Determine the [X, Y] coordinate at the center of the cell enclosing the given text.  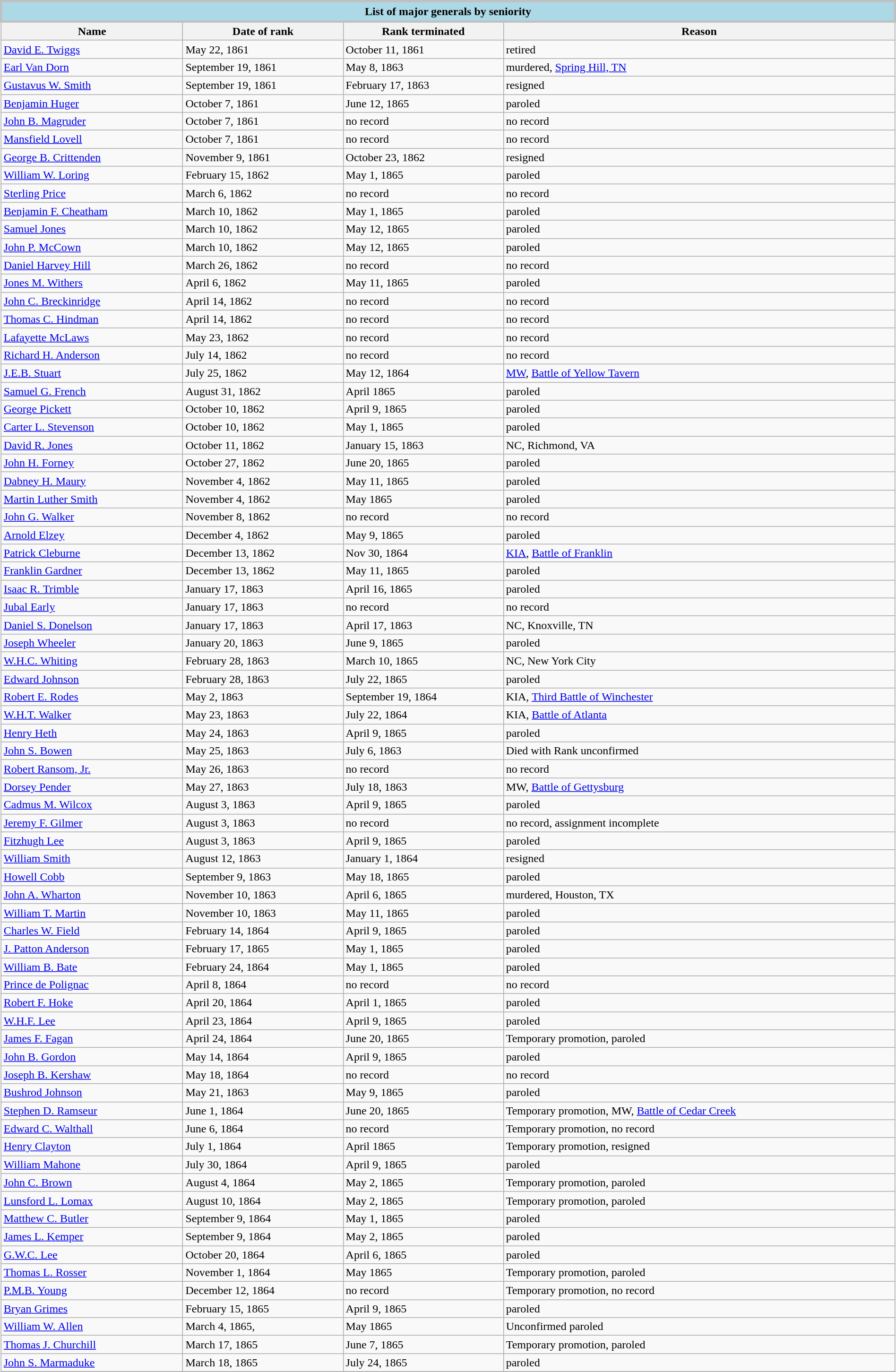
May 21, 1863 [263, 1093]
MW, Battle of Gettysburg [699, 787]
February 17, 1863 [423, 85]
David R. Jones [92, 445]
Richard H. Anderson [92, 355]
May 12, 1864 [423, 373]
William Mahone [92, 1165]
Benjamin F. Cheatham [92, 211]
Fitzhugh Lee [92, 841]
March 26, 1862 [263, 265]
April 17, 1863 [423, 625]
May 22, 1861 [263, 49]
Bryan Grimes [92, 1309]
March 4, 1865, [263, 1327]
murdered, Spring Hill, TN [699, 67]
KIA, Battle of Atlanta [699, 715]
July 25, 1862 [263, 373]
Rank terminated [423, 31]
John A. Wharton [92, 895]
G.W.C. Lee [92, 1255]
July 6, 1863 [423, 751]
February 14, 1864 [263, 931]
July 30, 1864 [263, 1165]
April 6, 1862 [263, 283]
August 10, 1864 [263, 1200]
Charles W. Field [92, 931]
Robert E. Rodes [92, 697]
William T. Martin [92, 913]
June 12, 1865 [423, 104]
May 23, 1863 [263, 715]
William W. Loring [92, 175]
John S. Marmaduke [92, 1363]
Stephen D. Ramseur [92, 1111]
John C. Breckinridge [92, 301]
Howell Cobb [92, 877]
John C. Brown [92, 1182]
November 8, 1862 [263, 517]
George B. Crittenden [92, 157]
NC, Knoxville, TN [699, 625]
Temporary promotion, MW, Battle of Cedar Creek [699, 1111]
John B. Gordon [92, 1057]
April 23, 1864 [263, 1021]
March 17, 1865 [263, 1345]
Earl Van Dorn [92, 67]
List of major generals by seniority [448, 11]
August 12, 1863 [263, 859]
Daniel S. Donelson [92, 625]
William Smith [92, 859]
Samuel G. French [92, 391]
John S. Bowen [92, 751]
August 4, 1864 [263, 1182]
October 11, 1861 [423, 49]
December 4, 1862 [263, 535]
Isaac R. Trimble [92, 589]
May 25, 1863 [263, 751]
Jones M. Withers [92, 283]
Reason [699, 31]
Lafayette McLaws [92, 337]
Nov 30, 1864 [423, 553]
January 20, 1863 [263, 643]
Dabney H. Maury [92, 481]
October 27, 1862 [263, 463]
Daniel Harvey Hill [92, 265]
Date of rank [263, 31]
November 1, 1864 [263, 1273]
Samuel Jones [92, 229]
Joseph B. Kershaw [92, 1075]
P.M.B. Young [92, 1291]
April 16, 1865 [423, 589]
Henry Heth [92, 733]
Thomas L. Rosser [92, 1273]
Edward C. Walthall [92, 1129]
May 24, 1863 [263, 733]
John G. Walker [92, 517]
no record, assignment incomplete [699, 823]
June 1, 1864 [263, 1111]
KIA, Battle of Franklin [699, 553]
John B. Magruder [92, 121]
KIA, Third Battle of Winchester [699, 697]
Arnold Elzey [92, 535]
NC, New York City [699, 661]
Thomas J. Churchill [92, 1345]
W.H.F. Lee [92, 1021]
June 6, 1864 [263, 1129]
February 17, 1865 [263, 949]
J. Patton Anderson [92, 949]
Robert F. Hoke [92, 1003]
June 9, 1865 [423, 643]
James F. Fagan [92, 1039]
Carter L. Stevenson [92, 427]
July 22, 1865 [423, 679]
NC, Richmond, VA [699, 445]
February 15, 1865 [263, 1309]
March 18, 1865 [263, 1363]
Mansfield Lovell [92, 139]
Gustavus W. Smith [92, 85]
April 24, 1864 [263, 1039]
November 9, 1861 [263, 157]
Temporary promotion, resigned [699, 1147]
George Pickett [92, 409]
February 15, 1862 [263, 175]
March 10, 1865 [423, 661]
January 15, 1863 [423, 445]
April 20, 1864 [263, 1003]
January 1, 1864 [423, 859]
Edward Johnson [92, 679]
Martin Luther Smith [92, 499]
Name [92, 31]
May 14, 1864 [263, 1057]
September 19, 1864 [423, 697]
retired [699, 49]
Jeremy F. Gilmer [92, 823]
Thomas C. Hindman [92, 319]
David E. Twiggs [92, 49]
MW, Battle of Yellow Tavern [699, 373]
William B. Bate [92, 966]
July 24, 1865 [423, 1363]
May 27, 1863 [263, 787]
April 1, 1865 [423, 1003]
Unconfirmed paroled [699, 1327]
March 6, 1862 [263, 193]
Patrick Cleburne [92, 553]
June 7, 1865 [423, 1345]
Cadmus M. Wilcox [92, 805]
Died with Rank unconfirmed [699, 751]
February 24, 1864 [263, 966]
Matthew C. Butler [92, 1218]
August 31, 1862 [263, 391]
Sterling Price [92, 193]
John P. McCown [92, 247]
July 1, 1864 [263, 1147]
John H. Forney [92, 463]
Dorsey Pender [92, 787]
Benjamin Huger [92, 104]
murdered, Houston, TX [699, 895]
April 8, 1864 [263, 985]
Bushrod Johnson [92, 1093]
December 12, 1864 [263, 1291]
Lunsford L. Lomax [92, 1200]
Jubal Early [92, 607]
July 22, 1864 [423, 715]
William W. Allen [92, 1327]
W.H.T. Walker [92, 715]
James L. Kemper [92, 1236]
Joseph Wheeler [92, 643]
Henry Clayton [92, 1147]
July 18, 1863 [423, 787]
May 26, 1863 [263, 769]
October 23, 1862 [423, 157]
W.H.C. Whiting [92, 661]
Franklin Gardner [92, 571]
May 18, 1864 [263, 1075]
J.E.B. Stuart [92, 373]
May 2, 1863 [263, 697]
July 14, 1862 [263, 355]
May 8, 1863 [423, 67]
September 9, 1863 [263, 877]
October 20, 1864 [263, 1255]
October 11, 1862 [263, 445]
Prince de Polignac [92, 985]
May 18, 1865 [423, 877]
May 23, 1862 [263, 337]
Robert Ransom, Jr. [92, 769]
